From the cell containing the given text, extract its center point as (X, Y) coordinate. 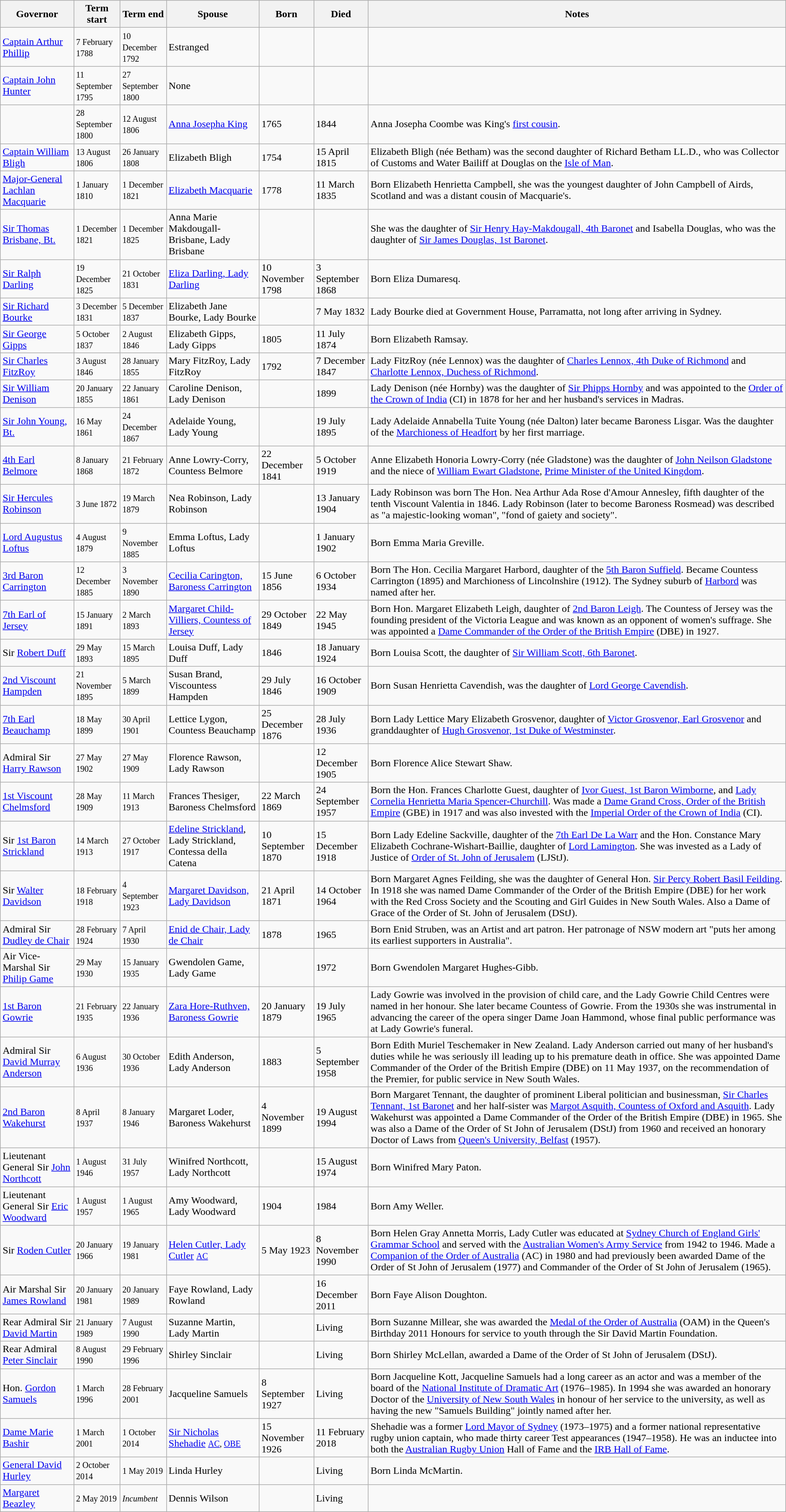
Lieutenant General Sir John Northcott (37, 1167)
22 January 1861 (143, 394)
Louisa Duff, Lady Duff (212, 653)
6 August 1936 (97, 1062)
Sir Ralph Darling (37, 279)
Lady Adelaide Annabella Tuite Young (née Dalton) later became Baroness Lisgar. Was the daughter of the Marchioness of Headfort by her first marriage. (577, 426)
22 May 1945 (341, 620)
1878 (286, 934)
3 August 1846 (97, 366)
8 January 1946 (143, 1118)
12 December 1905 (341, 763)
16 October 1909 (341, 686)
Edeline Strickland, Lady Strickland, Contessa della Catena (212, 846)
Captain John Hunter (37, 86)
27 May 1902 (97, 763)
Term start (97, 14)
19 March 1879 (143, 504)
29 October 1849 (286, 620)
Anna Josepha Coombe was King's first cousin. (577, 124)
Sir William Denison (37, 394)
29 May 1930 (97, 967)
Born Emma Maria Greville. (577, 543)
Nea Robinson, Lady Robinson (212, 504)
1792 (286, 366)
Born Eliza Dumaresq. (577, 279)
1972 (341, 967)
28 February 2001 (143, 1393)
15 January 1935 (143, 967)
Major-General Lachlan Macquarie (37, 190)
1 January 1902 (341, 543)
20 January 1981 (97, 1295)
Sir Hercules Robinson (37, 504)
6 October 1934 (341, 581)
21 February 1872 (143, 465)
Caroline Denison, Lady Denison (212, 394)
1st Viscount Chelmsford (37, 802)
12 August 1806 (143, 124)
Admiral Sir David Murray Anderson (37, 1062)
12 December 1885 (97, 581)
24 December 1867 (143, 426)
2 May 2019 (97, 1498)
5 December 1837 (143, 311)
2nd Baron Wakehurst (37, 1118)
5 May 1923 (286, 1251)
27 May 1909 (143, 763)
8 August 1990 (97, 1355)
Sir Robert Duff (37, 653)
Sir John Young, Bt. (37, 426)
Florence Rawson, Lady Rawson (212, 763)
22 March 1869 (286, 802)
Cecilia Carington, Baroness Carrington (212, 581)
Sir Thomas Brisbane, Bt. (37, 234)
7th Earl of Jersey (37, 620)
Dennis Wilson (212, 1498)
Amy Woodward, Lady Woodward (212, 1206)
Air Vice-Marshal Sir Philip Game (37, 967)
4 September 1923 (143, 896)
None (212, 86)
Dame Marie Bashir (37, 1438)
Jacqueline Samuels (212, 1393)
Spouse (212, 14)
Susan Brand, Viscountess Hampden (212, 686)
15 January 1891 (97, 620)
Gwendolen Game, Lady Game (212, 967)
20 January 1966 (97, 1251)
Sir Walter Davidson (37, 896)
10 September 1870 (286, 846)
7 February 1788 (97, 47)
Lady FitzRoy (née Lennox) was the daughter of Charles Lennox, 4th Duke of Richmond and Charlotte Lennox, Duchess of Richmond. (577, 366)
24 September 1957 (341, 802)
22 December 1841 (286, 465)
Enid de Chair, Lady de Chair (212, 934)
20 January 1989 (143, 1295)
Adelaide Young, Lady Young (212, 426)
7 August 1990 (143, 1328)
Admiral Sir Dudley de Chair (37, 934)
1st Baron Gowrie (37, 1011)
1904 (286, 1206)
1 March 1996 (97, 1393)
15 August 1974 (341, 1167)
3rd Baron Carrington (37, 581)
14 March 1913 (97, 846)
4 August 1879 (97, 543)
Sir Roden Cutler (37, 1251)
Born Louisa Scott, the daughter of Sir William Scott, 6th Baronet. (577, 653)
11 July 1874 (341, 339)
1 August 1965 (143, 1206)
21 November 1895 (97, 686)
Anna Josepha King (212, 124)
Faye Rowland, Lady Rowland (212, 1295)
28 January 1855 (143, 366)
Born Amy Weller. (577, 1206)
Suzanne Martin, Lady Martin (212, 1328)
28 September 1800 (97, 124)
1984 (341, 1206)
28 July 1936 (341, 724)
19 January 1981 (143, 1251)
27 October 1917 (143, 846)
2 March 1893 (143, 620)
Born (286, 14)
1778 (286, 190)
She was the daughter of Sir Henry Hay-Makdougall, 4th Baronet and Isabella Douglas, who was the daughter of Sir James Douglas, 1st Baronet. (577, 234)
Mary FitzRoy, Lady FitzRoy (212, 366)
9 November 1885 (143, 543)
Frances Thesiger, Baroness Chelmsford (212, 802)
Elizabeth Gipps, Lady Gipps (212, 339)
31 July 1957 (143, 1167)
11 September 1795 (97, 86)
14 October 1964 (341, 896)
Air Marshal Sir James Rowland (37, 1295)
21 April 1871 (286, 896)
Born Faye Alison Doughton. (577, 1295)
10 December 1792 (143, 47)
7 December 1847 (341, 366)
19 August 1994 (341, 1118)
Emma Loftus, Lady Loftus (212, 543)
13 August 1806 (97, 157)
7th Earl Beauchamp (37, 724)
1883 (286, 1062)
16 May 1861 (97, 426)
Eliza Darling, Lady Darling (212, 279)
25 December 1876 (286, 724)
18 February 1918 (97, 896)
15 December 1918 (341, 846)
Born Enid Struben, was an Artist and art patron. Her patronage of NSW modern art "puts her among its earliest supporters in Australia". (577, 934)
Sir 1st Baron Strickland (37, 846)
Lady Bourke died at Government House, Parramatta, not long after arriving in Sydney. (577, 311)
Lettice Lygon, Countess Beauchamp (212, 724)
Margaret Davidson, Lady Davidson (212, 896)
4 November 1899 (286, 1118)
18 May 1899 (97, 724)
20 January 1879 (286, 1011)
Helen Cutler, Lady Cutler AC (212, 1251)
Elizabeth Jane Bourke, Lady Bourke (212, 311)
29 February 1996 (143, 1355)
Notes (577, 14)
21 October 1831 (143, 279)
Margaret Beazley (37, 1498)
1846 (286, 653)
Term end (143, 14)
20 January 1855 (97, 394)
3 November 1890 (143, 581)
Captain William Bligh (37, 157)
Estranged (212, 47)
7 May 1832 (341, 311)
26 January 1808 (143, 157)
1805 (286, 339)
Born Susan Henrietta Cavendish, was the daughter of Lord George Cavendish. (577, 686)
1 August 1957 (97, 1206)
1 May 2019 (143, 1470)
21 February 1935 (97, 1011)
Lieutenant General Sir Eric Woodward (37, 1206)
Captain Arthur Phillip (37, 47)
Anna Marie Makdougall-Brisbane, Lady Brisbane (212, 234)
15 April 1815 (341, 157)
Lord Augustus Loftus (37, 543)
2nd Viscount Hampden (37, 686)
22 January 1936 (143, 1011)
Shirley Sinclair (212, 1355)
5 March 1899 (143, 686)
29 May 1893 (97, 653)
1765 (286, 124)
21 January 1989 (97, 1328)
1844 (341, 124)
19 July 1895 (341, 426)
Sir George Gipps (37, 339)
8 April 1937 (97, 1118)
27 September 1800 (143, 86)
7 April 1930 (143, 934)
28 May 1909 (97, 802)
1754 (286, 157)
1 January 1810 (97, 190)
11 March 1913 (143, 802)
13 January 1904 (341, 504)
Died (341, 14)
8 November 1990 (341, 1251)
1 March 2001 (97, 1438)
15 March 1895 (143, 653)
Elizabeth Macquarie (212, 190)
Born Linda McMartin. (577, 1470)
28 February 1924 (97, 934)
Anne Lowry-Corry, Countess Belmore (212, 465)
Elizabeth Bligh (212, 157)
3 December 1831 (97, 311)
Sir Richard Bourke (37, 311)
30 October 1936 (143, 1062)
15 November 1926 (286, 1438)
4th Earl Belmore (37, 465)
11 February 2018 (341, 1438)
19 July 1965 (341, 1011)
19 December 1825 (97, 279)
2 October 2014 (97, 1470)
Sir Nicholas Shehadie AC, OBE (212, 1438)
1 December 1825 (143, 234)
General David Hurley (37, 1470)
Born Shirley McLellan, awarded a Dame of the Order of St John of Jerusalem (DStJ). (577, 1355)
18 January 1924 (341, 653)
5 September 1958 (341, 1062)
Edith Anderson, Lady Anderson (212, 1062)
3 June 1872 (97, 504)
Admiral Sir Harry Rawson (37, 763)
Rear Admiral Peter Sinclair (37, 1355)
10 November 1798 (286, 279)
Born Winifred Mary Paton. (577, 1167)
1899 (341, 394)
Zara Hore-Ruthven, Baroness Gowrie (212, 1011)
Born Florence Alice Stewart Shaw. (577, 763)
Born Gwendolen Margaret Hughes-Gibb. (577, 967)
Linda Hurley (212, 1470)
Governor (37, 14)
Sir Charles FitzRoy (37, 366)
Margaret Loder, Baroness Wakehurst (212, 1118)
Rear Admiral Sir David Martin (37, 1328)
Winifred Northcott, Lady Northcott (212, 1167)
5 October 1919 (341, 465)
3 September 1868 (341, 279)
30 April 1901 (143, 724)
5 October 1837 (97, 339)
Hon. Gordon Samuels (37, 1393)
Incumbent (143, 1498)
Born Elizabeth Ramsay. (577, 339)
11 March 1835 (341, 190)
8 January 1868 (97, 465)
15 June 1856 (286, 581)
2 August 1846 (143, 339)
1 August 1946 (97, 1167)
16 December 2011 (341, 1295)
1965 (341, 934)
8 September 1927 (286, 1393)
Born Elizabeth Henrietta Campbell, she was the youngest daughter of John Campbell of Airds, Scotland and was a distant cousin of Macquarie's. (577, 190)
1 October 2014 (143, 1438)
Margaret Child-Villiers, Countess of Jersey (212, 620)
29 July 1846 (286, 686)
